Locate the cell with the specified text and output its (X, Y) center coordinate. 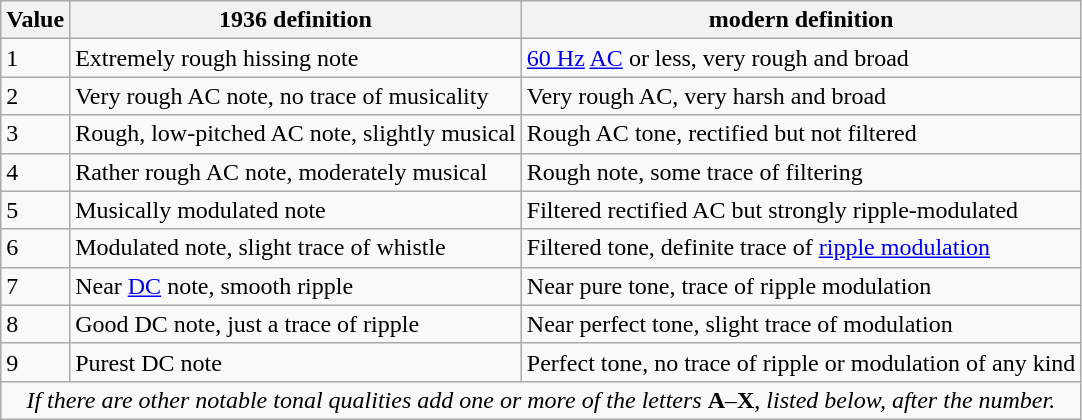
Very rough AC note, no trace of musicality (296, 96)
3 (36, 134)
Musically modulated note (296, 210)
1936 definition (296, 20)
4 (36, 172)
Rough, low-pitched AC note, slightly musical (296, 134)
2 (36, 96)
Rough AC tone, rectified but not filtered (801, 134)
1 (36, 58)
Near pure tone, trace of ripple modulation (801, 286)
5 (36, 210)
6 (36, 248)
Very rough AC, very harsh and broad (801, 96)
Perfect tone, no trace of ripple or modulation of any kind (801, 362)
7 (36, 286)
Rough note, some trace of filtering (801, 172)
Near DC note, smooth ripple (296, 286)
Good DC note, just a trace of ripple (296, 324)
Near perfect tone, slight trace of modulation (801, 324)
If there are other notable tonal qualities add one or more of the letters A–X, listed below, after the number. (541, 400)
8 (36, 324)
Modulated note, slight trace of whistle (296, 248)
Filtered tone, definite trace of ripple modulation (801, 248)
Extremely rough hissing note (296, 58)
Filtered rectified AC but strongly ripple-modulated (801, 210)
modern definition (801, 20)
9 (36, 362)
Purest DC note (296, 362)
Rather rough AC note, moderately musical (296, 172)
Value (36, 20)
60 Hz AC or less, very rough and broad (801, 58)
